Identify which cell holds the provided text, then report its [X, Y] central coordinate. 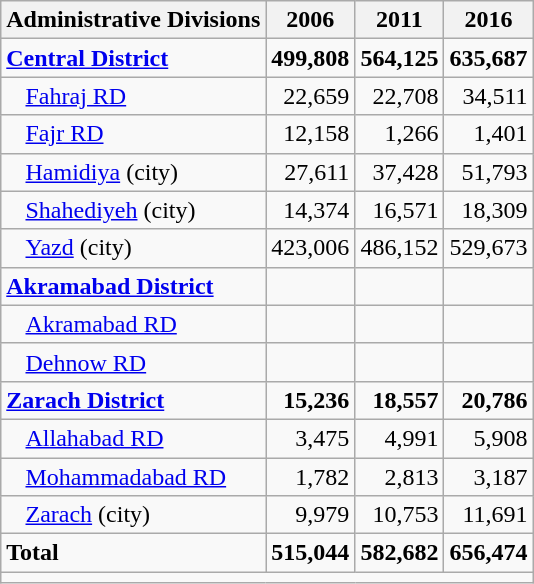
22,659 [310, 96]
3,475 [310, 438]
18,309 [488, 210]
16,571 [400, 210]
18,557 [400, 400]
51,793 [488, 172]
Mohammadabad RD [134, 477]
499,808 [310, 58]
Akramabad District [134, 286]
Fahraj RD [134, 96]
14,374 [310, 210]
Dehnow RD [134, 362]
12,158 [310, 134]
Fajr RD [134, 134]
Allahabad RD [134, 438]
5,908 [488, 438]
4,991 [400, 438]
Hamidiya (city) [134, 172]
Administrative Divisions [134, 20]
20,786 [488, 400]
2011 [400, 20]
486,152 [400, 248]
27,611 [310, 172]
22,708 [400, 96]
Yazd (city) [134, 248]
656,474 [488, 553]
Central District [134, 58]
9,979 [310, 515]
582,682 [400, 553]
1,266 [400, 134]
423,006 [310, 248]
2,813 [400, 477]
2006 [310, 20]
34,511 [488, 96]
1,401 [488, 134]
515,044 [310, 553]
Akramabad RD [134, 324]
635,687 [488, 58]
15,236 [310, 400]
3,187 [488, 477]
10,753 [400, 515]
Zarach District [134, 400]
11,691 [488, 515]
Zarach (city) [134, 515]
529,673 [488, 248]
1,782 [310, 477]
564,125 [400, 58]
37,428 [400, 172]
Total [134, 553]
Shahediyeh (city) [134, 210]
2016 [488, 20]
